Locate the cell with the specified text and output its (x, y) center coordinate. 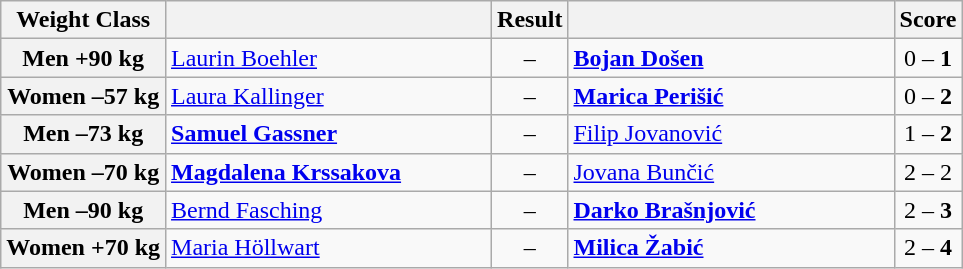
Result (530, 20)
Samuel Gassner (329, 134)
Women +70 kg (84, 248)
Darko Brašnjović (731, 210)
Men –90 kg (84, 210)
Bojan Došen (731, 58)
Women –57 kg (84, 96)
2 – 3 (928, 210)
Weight Class (84, 20)
2 – 4 (928, 248)
Laura Kallinger (329, 96)
Marica Perišić (731, 96)
Laurin Boehler (329, 58)
Maria Höllwart (329, 248)
Jovana Bunčić (731, 172)
Men +90 kg (84, 58)
2 – 2 (928, 172)
Milica Žabić (731, 248)
Magdalena Krssakova (329, 172)
Score (928, 20)
Men –73 kg (84, 134)
Bernd Fasching (329, 210)
Women –70 kg (84, 172)
0 – 2 (928, 96)
Filip Jovanović (731, 134)
0 – 1 (928, 58)
1 – 2 (928, 134)
